Scan for the cell matching the given text and deliver its (x, y) coordinate at center. 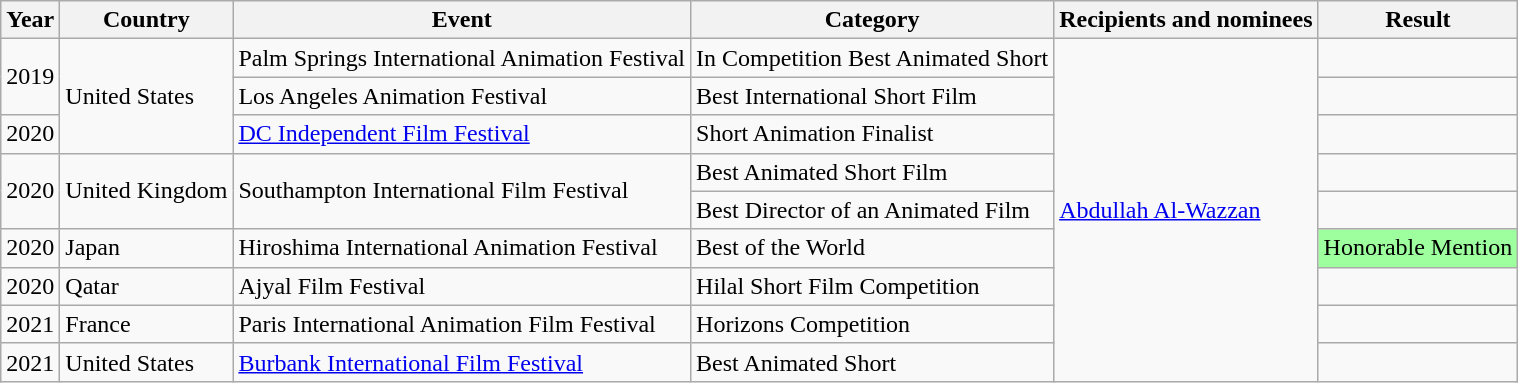
Best International Short Film (872, 96)
Year (30, 20)
Best Animated Short (872, 362)
Best Director of an Animated Film (872, 210)
Japan (146, 248)
Qatar (146, 286)
Result (1418, 20)
Short Animation Finalist (872, 134)
Southampton International Film Festival (462, 191)
Ajyal Film Festival (462, 286)
United Kingdom (146, 191)
Country (146, 20)
France (146, 324)
Paris International Animation Film Festival (462, 324)
Burbank International Film Festival (462, 362)
Horizons Competition (872, 324)
In Competition Best Animated Short (872, 58)
Palm Springs International Animation Festival (462, 58)
Abdullah Al-Wazzan (1186, 210)
Recipients and nominees (1186, 20)
Hilal Short Film Competition (872, 286)
Event (462, 20)
Category (872, 20)
Honorable Mention (1418, 248)
Best Animated Short Film (872, 172)
2019 (30, 77)
Hiroshima International Animation Festival (462, 248)
DC Independent Film Festival (462, 134)
Best of the World (872, 248)
Los Angeles Animation Festival (462, 96)
